Return the [X, Y] coordinate for the center point of the cell that contains the specified text.  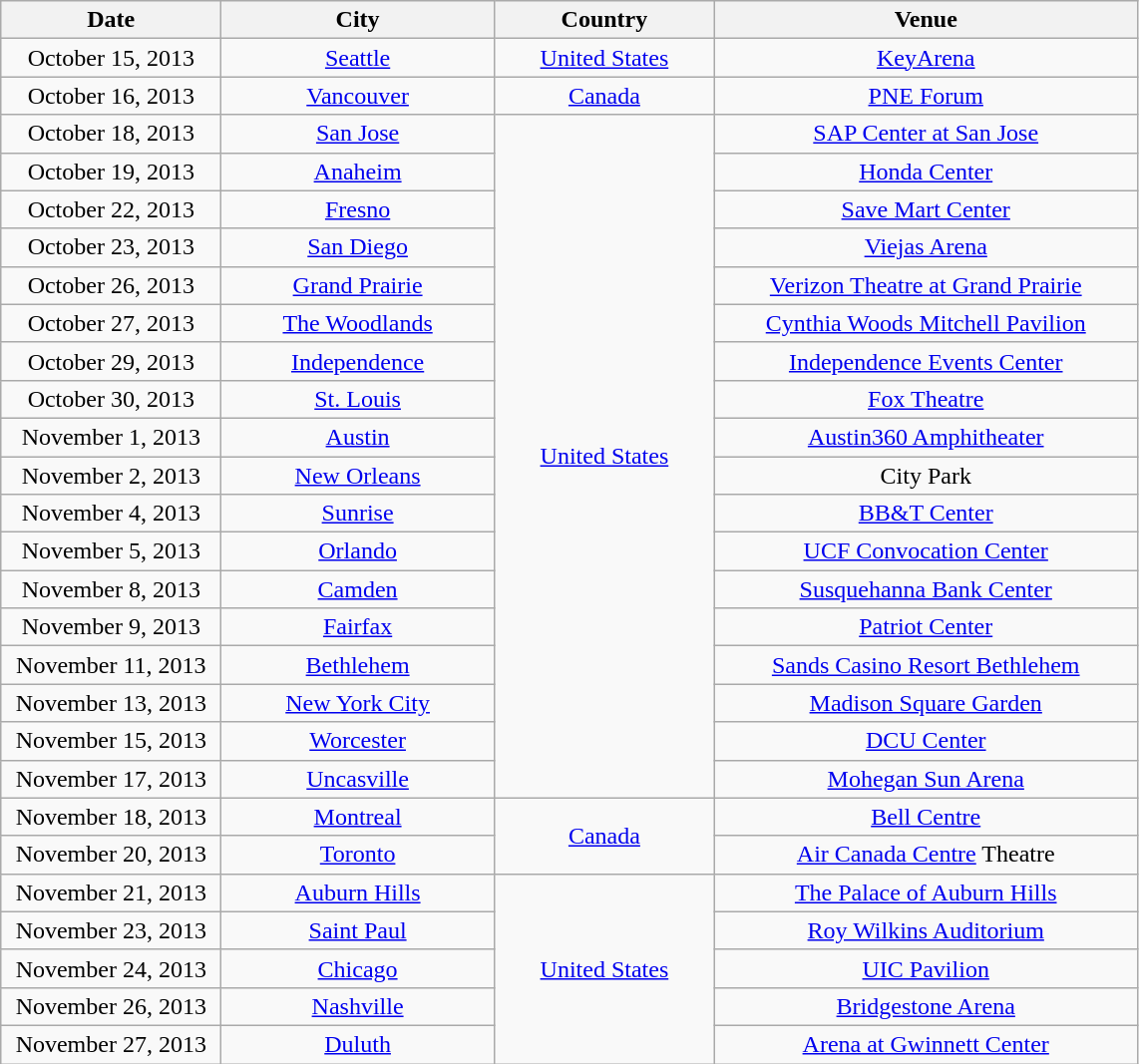
October 19, 2013 [112, 172]
November 1, 2013 [112, 437]
Susquehanna Bank Center [926, 589]
KeyArena [926, 58]
Independence Events Center [926, 361]
Fox Theatre [926, 399]
Uncasville [358, 779]
Orlando [358, 551]
Patriot Center [926, 627]
October 16, 2013 [112, 96]
Grand Prairie [358, 285]
City Park [926, 476]
City [358, 20]
November 24, 2013 [112, 968]
Save Mart Center [926, 209]
Mohegan Sun Arena [926, 779]
November 17, 2013 [112, 779]
San Diego [358, 247]
November 2, 2013 [112, 476]
Venue [926, 20]
November 26, 2013 [112, 1006]
November 9, 2013 [112, 627]
PNE Forum [926, 96]
Seattle [358, 58]
Toronto [358, 855]
Vancouver [358, 96]
Worcester [358, 741]
Independence [358, 361]
October 15, 2013 [112, 58]
October 29, 2013 [112, 361]
Saint Paul [358, 930]
November 11, 2013 [112, 665]
November 27, 2013 [112, 1044]
Viejas Arena [926, 247]
Montreal [358, 817]
Fairfax [358, 627]
Bridgestone Arena [926, 1006]
DCU Center [926, 741]
Anaheim [358, 172]
Arena at Gwinnett Center [926, 1044]
October 27, 2013 [112, 323]
St. Louis [358, 399]
Sunrise [358, 514]
The Woodlands [358, 323]
October 26, 2013 [112, 285]
Duluth [358, 1044]
Roy Wilkins Auditorium [926, 930]
November 21, 2013 [112, 892]
Austin360 Amphitheater [926, 437]
SAP Center at San Jose [926, 134]
Cynthia Woods Mitchell Pavilion [926, 323]
BB&T Center [926, 514]
October 18, 2013 [112, 134]
Air Canada Centre Theatre [926, 855]
Madison Square Garden [926, 703]
October 22, 2013 [112, 209]
November 8, 2013 [112, 589]
UCF Convocation Center [926, 551]
New Orleans [358, 476]
Camden [358, 589]
October 30, 2013 [112, 399]
Honda Center [926, 172]
Date [112, 20]
Bell Centre [926, 817]
Austin [358, 437]
UIC Pavilion [926, 968]
November 13, 2013 [112, 703]
Verizon Theatre at Grand Prairie [926, 285]
November 15, 2013 [112, 741]
San Jose [358, 134]
Fresno [358, 209]
November 20, 2013 [112, 855]
November 23, 2013 [112, 930]
Sands Casino Resort Bethlehem [926, 665]
November 18, 2013 [112, 817]
Auburn Hills [358, 892]
Nashville [358, 1006]
November 5, 2013 [112, 551]
October 23, 2013 [112, 247]
New York City [358, 703]
Country [604, 20]
Bethlehem [358, 665]
Chicago [358, 968]
The Palace of Auburn Hills [926, 892]
November 4, 2013 [112, 514]
